For the text-containing cell, return its midpoint in [X, Y] coordinate format. 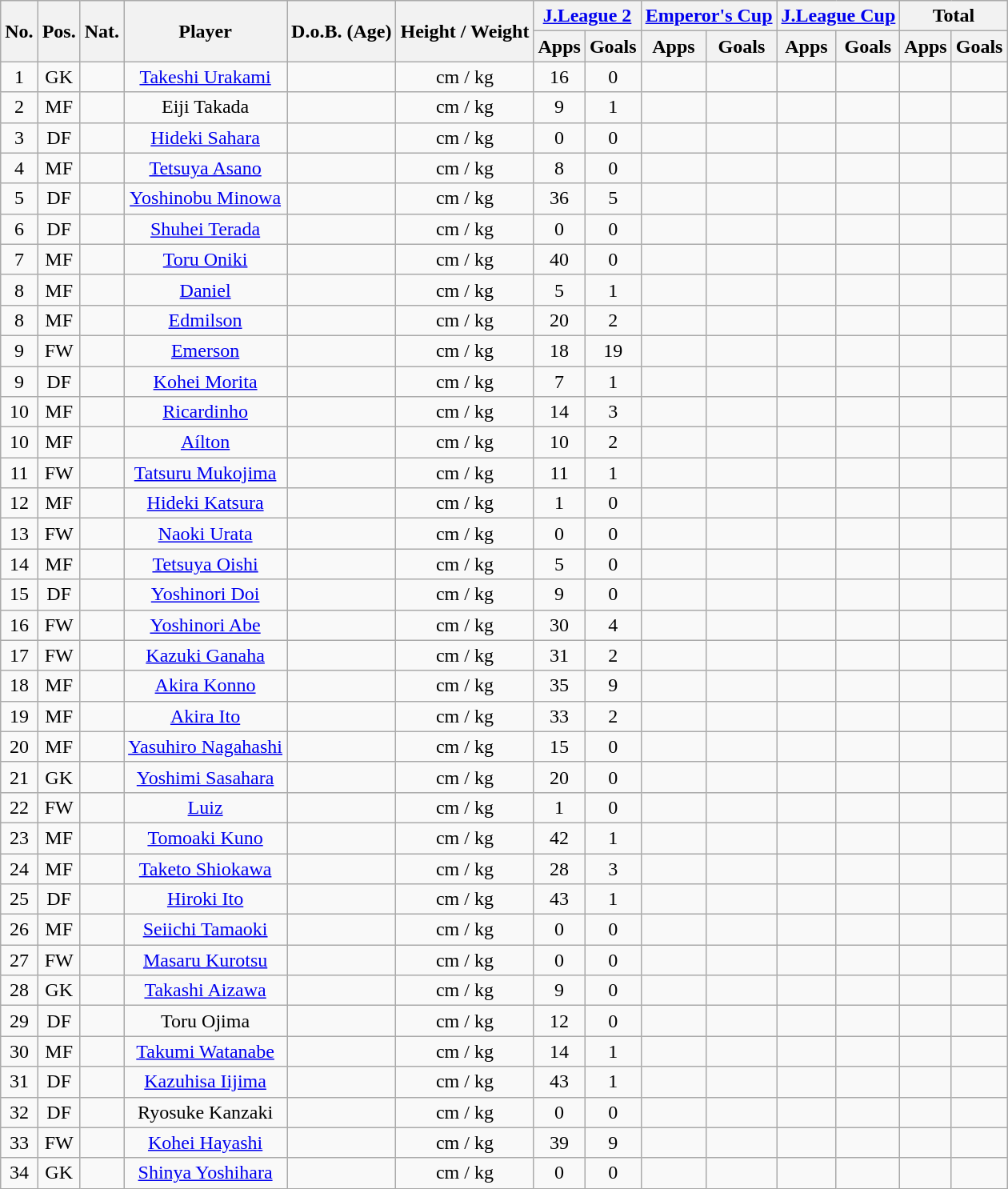
Tetsuya Oishi [206, 564]
29 [19, 1021]
26 [19, 930]
Kohei Hayashi [206, 1143]
Hideki Katsura [206, 503]
17 [19, 655]
34 [19, 1173]
Ricardinho [206, 412]
24 [19, 868]
Takeshi Urakami [206, 77]
Akira Ito [206, 716]
Yoshinobu Minowa [206, 198]
Takumi Watanabe [206, 1051]
Kazuhisa Iijima [206, 1082]
Yoshimi Sasahara [206, 777]
23 [19, 838]
Yoshinori Doi [206, 594]
Luiz [206, 807]
Player [206, 31]
Nat. [102, 31]
39 [559, 1143]
Yasuhiro Nagahashi [206, 747]
Edmilson [206, 320]
27 [19, 960]
25 [19, 899]
D.o.B. (Age) [342, 31]
Masaru Kurotsu [206, 960]
Eiji Takada [206, 107]
No. [19, 31]
Yoshinori Abe [206, 625]
36 [559, 198]
Emperor's Cup [709, 16]
35 [559, 686]
Pos. [59, 31]
Akira Konno [206, 686]
Daniel [206, 290]
J.League Cup [838, 16]
40 [559, 259]
32 [19, 1112]
Taketo Shiokawa [206, 868]
Hideki Sahara [206, 138]
Total [954, 16]
6 [19, 229]
Toru Ojima [206, 1021]
Aílton [206, 442]
Naoki Urata [206, 534]
Tatsuru Mukojima [206, 473]
Kohei Morita [206, 382]
21 [19, 777]
Height / Weight [465, 31]
Toru Oniki [206, 259]
Shuhei Terada [206, 229]
J.League 2 [587, 16]
Tomoaki Kuno [206, 838]
Ryosuke Kanzaki [206, 1112]
Tetsuya Asano [206, 168]
Seiichi Tamaoki [206, 930]
Shinya Yoshihara [206, 1173]
Takashi Aizawa [206, 991]
13 [19, 534]
22 [19, 807]
Emerson [206, 350]
Kazuki Ganaha [206, 655]
42 [559, 838]
Hiroki Ito [206, 899]
